Provide the (x, y) coordinate of the cell's center where the given text is located.  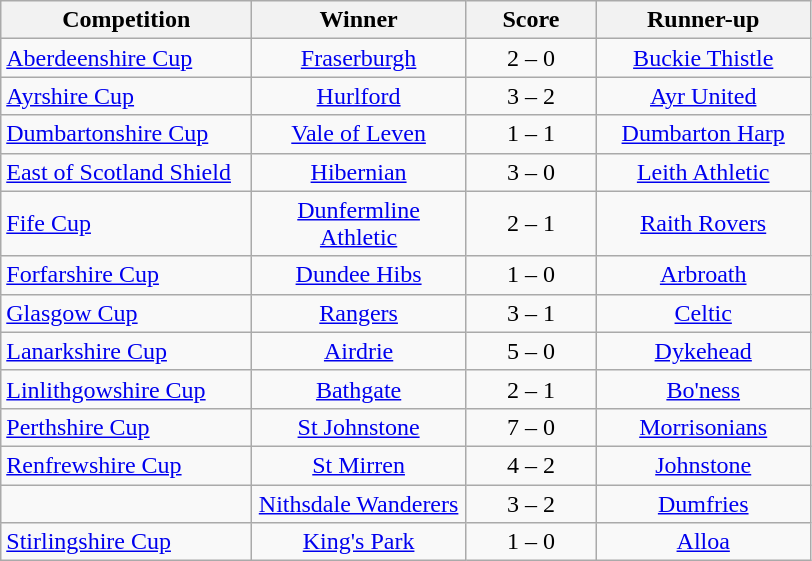
Glasgow Cup (126, 313)
Ayrshire Cup (126, 96)
Nithsdale Wanderers (359, 503)
3 – 1 (530, 313)
Bo'ness (703, 389)
Winner (359, 20)
Buckie Thistle (703, 58)
Fife Cup (126, 224)
Celtic (703, 313)
Leith Athletic (703, 172)
Vale of Leven (359, 134)
4 – 2 (530, 465)
Stirlingshire Cup (126, 542)
Hurlford (359, 96)
Dunfermline Athletic (359, 224)
Runner-up (703, 20)
Competition (126, 20)
Fraserburgh (359, 58)
Arbroath (703, 275)
Airdrie (359, 351)
Dundee Hibs (359, 275)
5 – 0 (530, 351)
Alloa (703, 542)
Ayr United (703, 96)
Rangers (359, 313)
Dykehead (703, 351)
Lanarkshire Cup (126, 351)
Johnstone (703, 465)
Bathgate (359, 389)
St Johnstone (359, 427)
Hibernian (359, 172)
7 – 0 (530, 427)
Linlithgowshire Cup (126, 389)
Perthshire Cup (126, 427)
2 – 0 (530, 58)
East of Scotland Shield (126, 172)
Dumbarton Harp (703, 134)
3 – 0 (530, 172)
Dumbartonshire Cup (126, 134)
Score (530, 20)
Renfrewshire Cup (126, 465)
1 – 1 (530, 134)
Aberdeenshire Cup (126, 58)
Raith Rovers (703, 224)
Morrisonians (703, 427)
King's Park (359, 542)
St Mirren (359, 465)
Dumfries (703, 503)
Forfarshire Cup (126, 275)
